Return the [x, y] coordinate for the center point of the cell that contains the specified text.  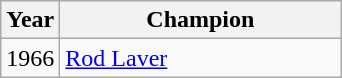
1966 [30, 58]
Year [30, 20]
Champion [200, 20]
Rod Laver [200, 58]
